Search for the cell housing the specified text and yield its (x, y) center coordinate. 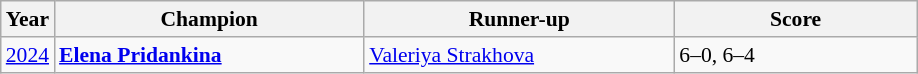
2024 (28, 55)
Year (28, 19)
Elena Pridankina (209, 55)
Score (796, 19)
Runner-up (519, 19)
6–0, 6–4 (796, 55)
Valeriya Strakhova (519, 55)
Champion (209, 19)
